Find where the given text appears and provide that cell's center as [X, Y] coordinate. 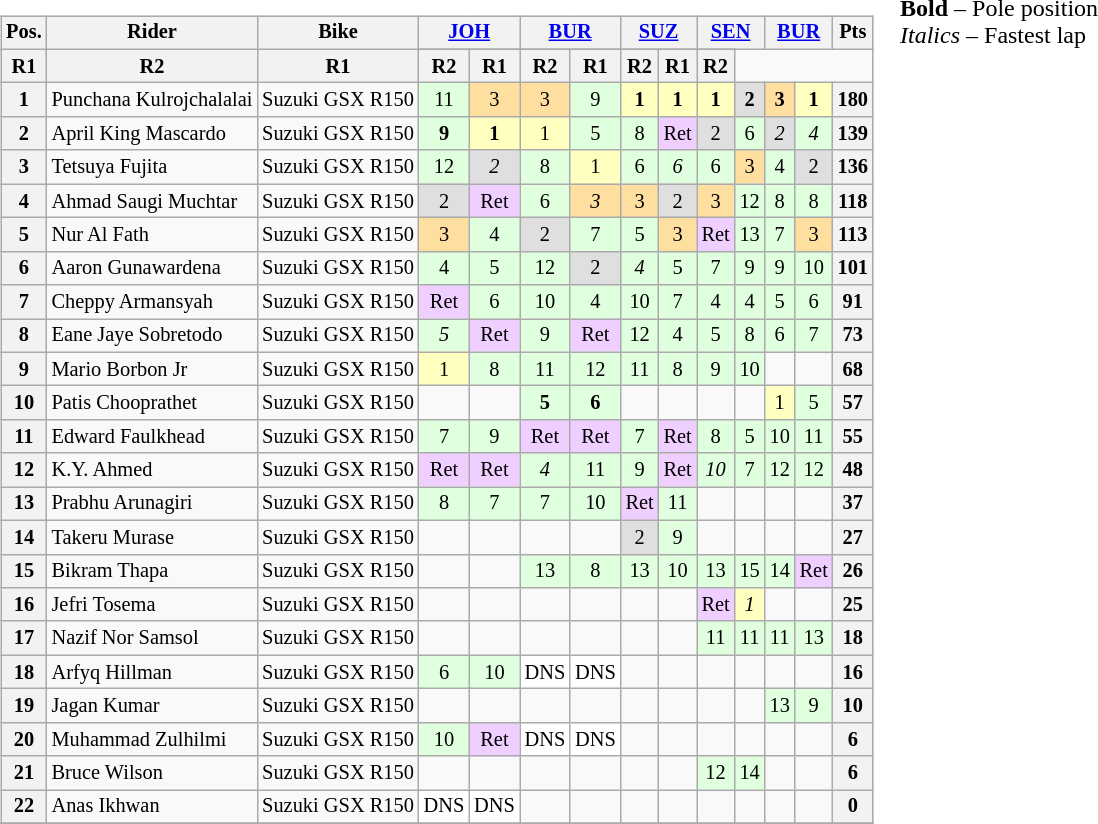
Jagan Kumar [152, 706]
68 [853, 369]
Nur Al Fath [152, 235]
57 [853, 403]
April King Mascardo [152, 134]
Cheppy Armansyah [152, 302]
Rider [152, 33]
20 [24, 739]
48 [853, 470]
101 [853, 268]
Prabhu Arunagiri [152, 504]
Bikram Thapa [152, 571]
SUZ [659, 33]
Bike [338, 33]
Punchana Kulrojchalalai [152, 100]
JOH [470, 33]
Tetsuya Fujita [152, 167]
27 [853, 537]
Pos. [24, 33]
Jefri Tosema [152, 605]
Edward Faulkhead [152, 437]
Arfyq Hillman [152, 672]
19 [24, 706]
Mario Borbon Jr [152, 369]
139 [853, 134]
73 [853, 336]
Takeru Murase [152, 537]
Bruce Wilson [152, 773]
17 [24, 638]
26 [853, 571]
Pts [853, 33]
136 [853, 167]
91 [853, 302]
Patis Chooprathet [152, 403]
K.Y. Ahmed [152, 470]
21 [24, 773]
Eane Jaye Sobretodo [152, 336]
Nazif Nor Samsol [152, 638]
25 [853, 605]
Aaron Gunawardena [152, 268]
55 [853, 437]
118 [853, 201]
180 [853, 100]
SEN [731, 33]
22 [24, 807]
Muhammad Zulhilmi [152, 739]
37 [853, 504]
0 [853, 807]
Anas Ikhwan [152, 807]
Ahmad Saugi Muchtar [152, 201]
113 [853, 235]
